Capture the cell that displays the provided text and extract its (X, Y) central coordinate. 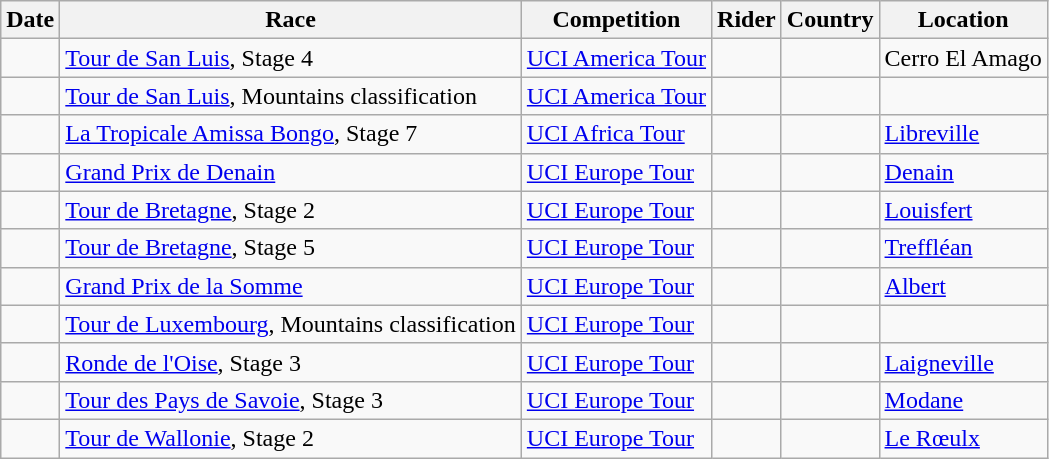
UCI Africa Tour (616, 134)
Laigneville (963, 362)
Louisfert (963, 210)
Tour des Pays de Savoie, Stage 3 (291, 400)
Tour de Wallonie, Stage 2 (291, 438)
La Tropicale Amissa Bongo, Stage 7 (291, 134)
Competition (616, 20)
Tour de Luxembourg, Mountains classification (291, 324)
Rider (747, 20)
Tour de Bretagne, Stage 2 (291, 210)
Ronde de l'Oise, Stage 3 (291, 362)
Le Rœulx (963, 438)
Date (30, 20)
Libreville (963, 134)
Location (963, 20)
Grand Prix de Denain (291, 172)
Denain (963, 172)
Albert (963, 286)
Race (291, 20)
Tour de Bretagne, Stage 5 (291, 248)
Cerro El Amago (963, 58)
Tour de San Luis, Stage 4 (291, 58)
Treffléan (963, 248)
Grand Prix de la Somme (291, 286)
Tour de San Luis, Mountains classification (291, 96)
Country (830, 20)
Modane (963, 400)
